Detect which cell encompasses the target text, then output its [x, y] center coordinate. 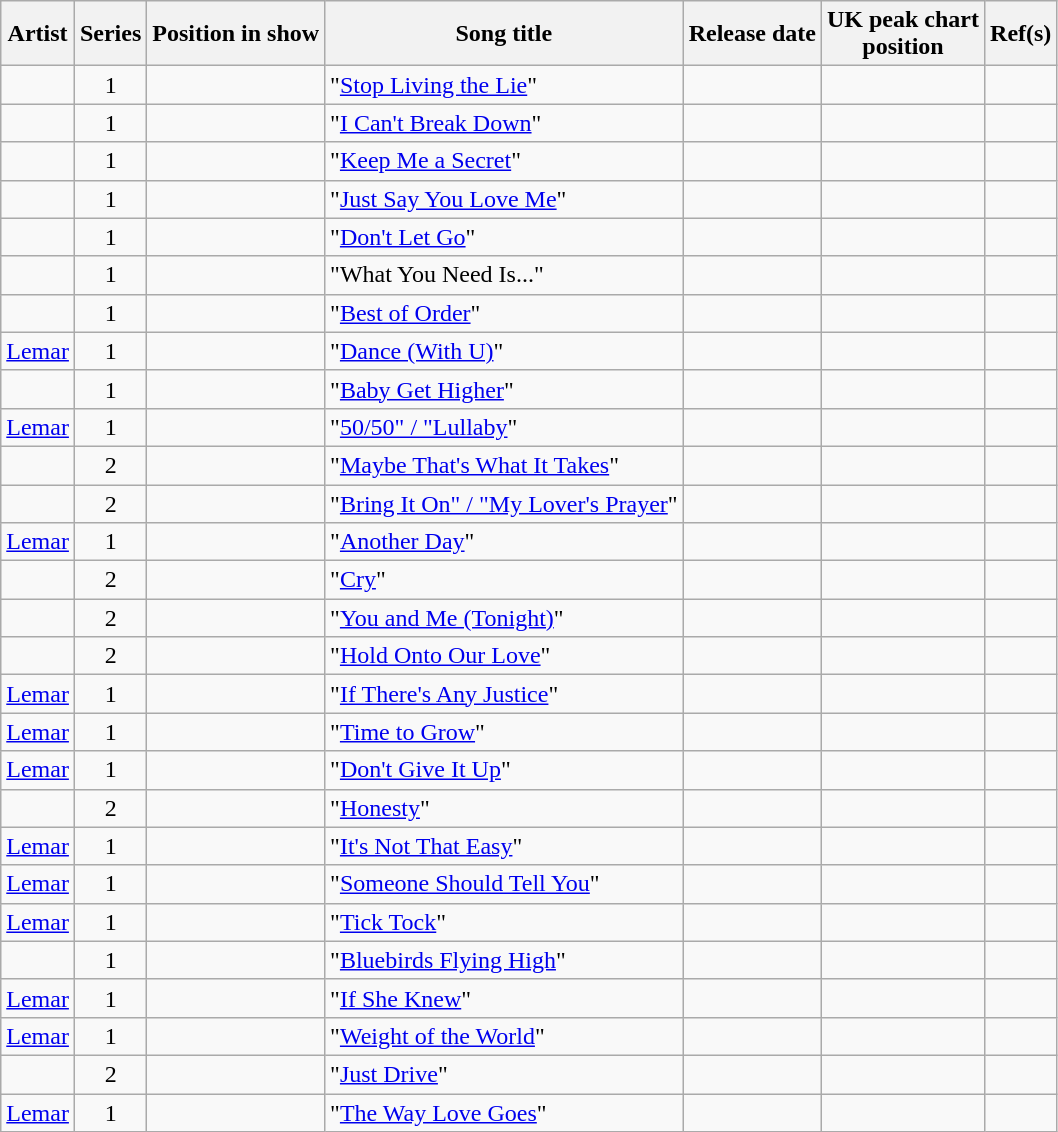
"Baby Get Higher" [504, 389]
"Another Day" [504, 542]
"Maybe That's What It Takes" [504, 465]
"The Way Love Goes" [504, 1113]
"Just Say You Love Me" [504, 199]
Position in show [236, 34]
"Hold Onto Our Love" [504, 656]
"If She Knew" [504, 998]
"Don't Let Go" [504, 237]
"Honesty" [504, 808]
"Weight of the World" [504, 1036]
"50/50" / "Lullaby" [504, 427]
"Someone Should Tell You" [504, 884]
UK peak chartposition [902, 34]
"Keep Me a Secret" [504, 161]
"Time to Grow" [504, 732]
"Stop Living the Lie" [504, 85]
"If There's Any Justice" [504, 694]
"Dance (With U)" [504, 351]
Release date [752, 34]
"Just Drive" [504, 1074]
Song title [504, 34]
"Best of Order" [504, 313]
Artist [38, 34]
"What You Need Is..." [504, 275]
"Bring It On" / "My Lover's Prayer" [504, 503]
"Bluebirds Flying High" [504, 960]
Series [110, 34]
"You and Me (Tonight)" [504, 618]
"I Can't Break Down" [504, 123]
Ref(s) [1021, 34]
"Tick Tock" [504, 922]
"Cry" [504, 580]
"It's Not That Easy" [504, 846]
"Don't Give It Up" [504, 770]
